Identify which cell holds the provided text, then report its (X, Y) central coordinate. 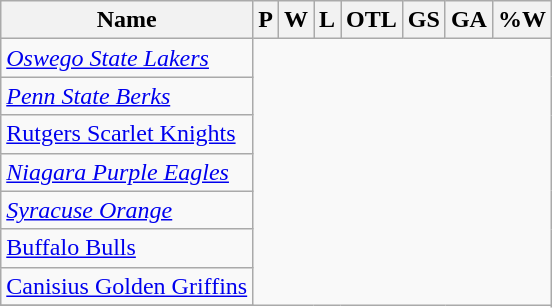
Buffalo Bulls (127, 248)
Penn State Berks (127, 96)
Niagara Purple Eagles (127, 172)
L (328, 20)
W (296, 20)
Name (127, 20)
Oswego State Lakers (127, 58)
P (266, 20)
Rutgers Scarlet Knights (127, 134)
%W (522, 20)
Syracuse Orange (127, 210)
GA (468, 20)
Canisius Golden Griffins (127, 286)
GS (424, 20)
OTL (372, 20)
